Locate the cell with the specified text and output its (X, Y) center coordinate. 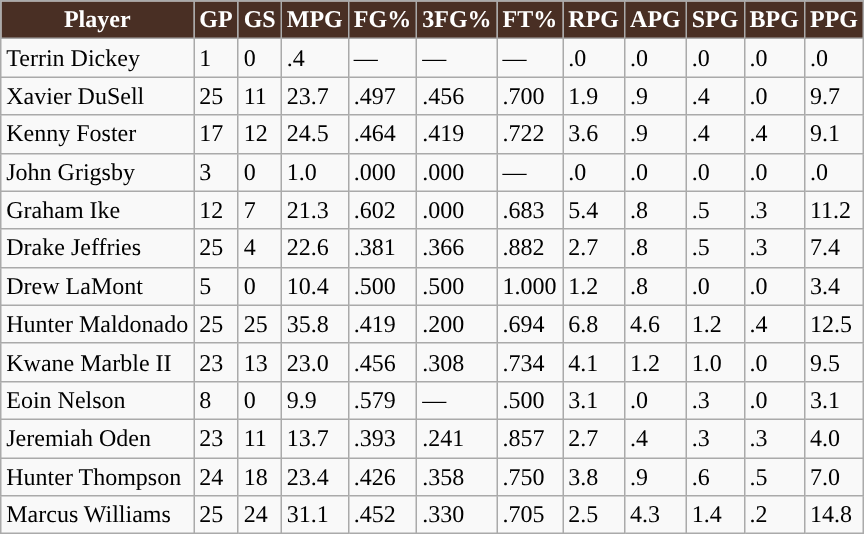
.705 (530, 515)
23.0 (314, 362)
.6 (715, 477)
APG (656, 20)
2.5 (594, 515)
22.6 (314, 248)
FG% (382, 20)
Xavier DuSell (98, 96)
9.5 (834, 362)
11.2 (834, 210)
MPG (314, 20)
GS (260, 20)
3FG% (457, 20)
12.5 (834, 324)
3.6 (594, 134)
14.8 (834, 515)
FT% (530, 20)
.700 (530, 96)
4.0 (834, 438)
.381 (382, 248)
13.7 (314, 438)
Terrin Dickey (98, 58)
4 (260, 248)
.750 (530, 477)
7.0 (834, 477)
17 (216, 134)
13 (260, 362)
Eoin Nelson (98, 400)
.683 (530, 210)
.602 (382, 210)
.694 (530, 324)
Jeremiah Oden (98, 438)
3.4 (834, 286)
PPG (834, 20)
3.8 (594, 477)
John Grigsby (98, 172)
.497 (382, 96)
Kwane Marble II (98, 362)
8 (216, 400)
7.4 (834, 248)
.857 (530, 438)
5 (216, 286)
.734 (530, 362)
23.4 (314, 477)
23.7 (314, 96)
1.000 (530, 286)
.358 (457, 477)
9.7 (834, 96)
.241 (457, 438)
7 (260, 210)
Drake Jeffries (98, 248)
18 (260, 477)
4.1 (594, 362)
31.1 (314, 515)
Graham Ike (98, 210)
BPG (774, 20)
4.6 (656, 324)
35.8 (314, 324)
Kenny Foster (98, 134)
1.9 (594, 96)
1 (216, 58)
Drew LaMont (98, 286)
GP (216, 20)
.200 (457, 324)
9.1 (834, 134)
1.4 (715, 515)
RPG (594, 20)
.722 (530, 134)
.393 (382, 438)
9.9 (314, 400)
5.4 (594, 210)
.579 (382, 400)
10.4 (314, 286)
21.3 (314, 210)
.882 (530, 248)
6.8 (594, 324)
.452 (382, 515)
.330 (457, 515)
Hunter Maldonado (98, 324)
Hunter Thompson (98, 477)
.2 (774, 515)
4.3 (656, 515)
24.5 (314, 134)
.426 (382, 477)
.464 (382, 134)
.308 (457, 362)
3 (216, 172)
SPG (715, 20)
Player (98, 20)
.366 (457, 248)
Marcus Williams (98, 515)
